Output the (X, Y) coordinate of the center of the cell containing the given text.  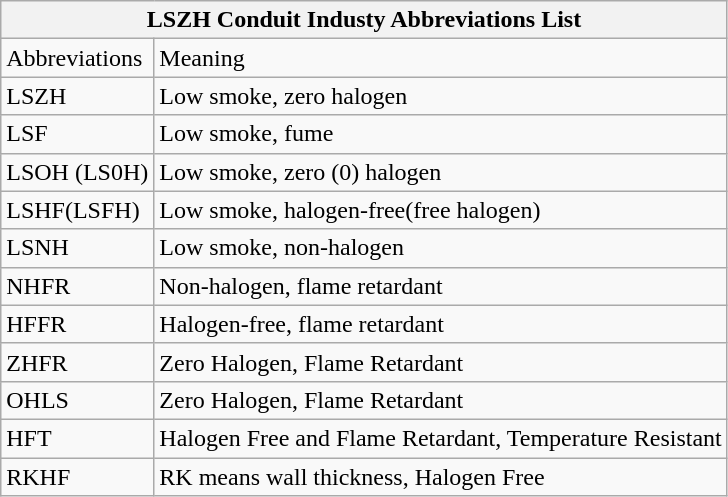
LSHF(LSFH) (78, 210)
Meaning (440, 58)
LSF (78, 134)
LSZH (78, 96)
LSZH Conduit Industy Abbreviations List (364, 20)
HFFR (78, 324)
Low smoke, halogen-free(free halogen) (440, 210)
LSNH (78, 248)
ZHFR (78, 362)
Low smoke, non-halogen (440, 248)
Abbreviations (78, 58)
RK means wall thickness, Halogen Free (440, 477)
RKHF (78, 477)
Low smoke, zero halogen (440, 96)
OHLS (78, 400)
Halogen Free and Flame Retardant, Temperature Resistant (440, 438)
Low smoke, zero (0) halogen (440, 172)
HFT (78, 438)
LSOH (LS0H) (78, 172)
Halogen-free, flame retardant (440, 324)
Low smoke, fume (440, 134)
NHFR (78, 286)
Non-halogen, flame retardant (440, 286)
